Determine the (X, Y) coordinate at the center of the cell enclosing the given text.  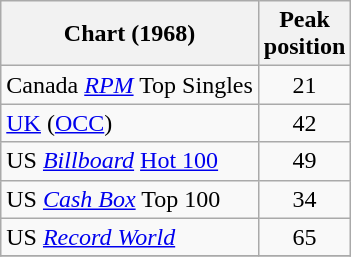
34 (304, 199)
49 (304, 161)
US Cash Box Top 100 (130, 199)
US Record World (130, 237)
Canada RPM Top Singles (130, 85)
Chart (1968) (130, 34)
42 (304, 123)
US Billboard Hot 100 (130, 161)
UK (OCC) (130, 123)
Peakposition (304, 34)
65 (304, 237)
21 (304, 85)
